Provide the [x, y] coordinate of the cell's center where the given text is located.  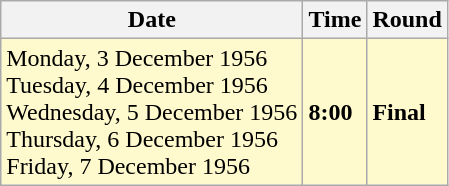
Date [152, 20]
Monday, 3 December 1956Tuesday, 4 December 1956Wednesday, 5 December 1956Thursday, 6 December 1956Friday, 7 December 1956 [152, 112]
Round [407, 20]
Time [335, 20]
8:00 [335, 112]
Final [407, 112]
